Locate the cell with the specified text and output its [X, Y] center coordinate. 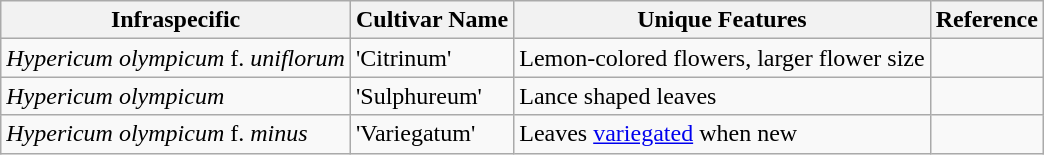
Lemon-colored flowers, larger flower size [722, 58]
Hypericum olympicum f. uniflorum [176, 58]
Hypericum olympicum [176, 96]
Hypericum olympicum f. minus [176, 134]
Infraspecific [176, 20]
'Sulphureum' [432, 96]
Lance shaped leaves [722, 96]
Unique Features [722, 20]
Reference [986, 20]
'Citrinum' [432, 58]
'Variegatum' [432, 134]
Leaves variegated when new [722, 134]
Cultivar Name [432, 20]
